Output the [X, Y] coordinate of the center of the cell containing the given text.  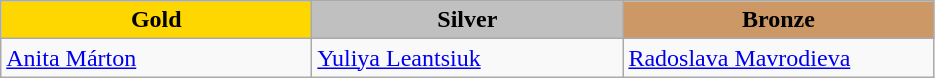
Gold [156, 20]
Anita Márton [156, 58]
Radoslava Mavrodieva [778, 58]
Yuliya Leantsiuk [468, 58]
Bronze [778, 20]
Silver [468, 20]
